Provide the (X, Y) coordinate of the cell's center where the given text is located.  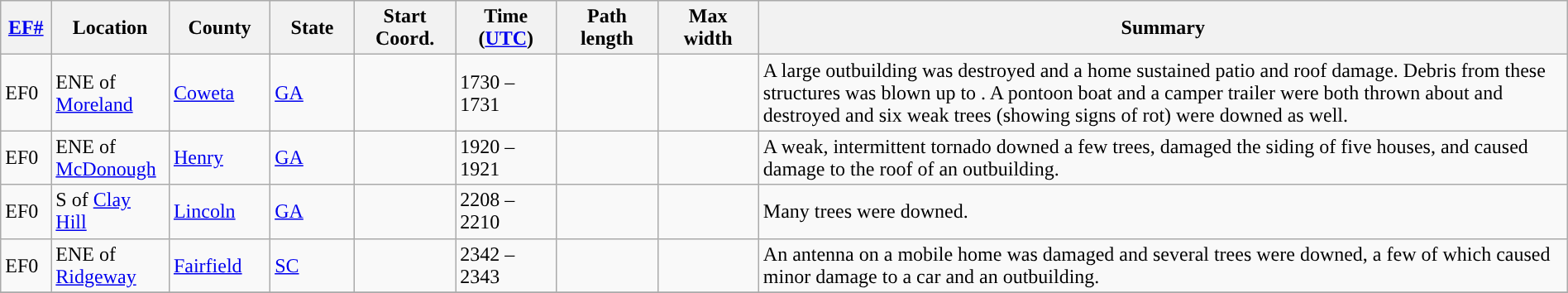
Time (UTC) (506, 28)
Path length (607, 28)
State (313, 28)
Location (111, 28)
Max width (708, 28)
County (219, 28)
Henry (219, 157)
Many trees were downed. (1163, 212)
Summary (1163, 28)
1920 – 1921 (506, 157)
EF# (26, 28)
2342 – 2343 (506, 265)
ENE of McDonough (111, 157)
ENE of Ridgeway (111, 265)
1730 – 1731 (506, 93)
Coweta (219, 93)
A weak, intermittent tornado downed a few trees, damaged the siding of five houses, and caused damage to the roof of an outbuilding. (1163, 157)
Start Coord. (404, 28)
ENE of Moreland (111, 93)
SC (313, 265)
Lincoln (219, 212)
Fairfield (219, 265)
An antenna on a mobile home was damaged and several trees were downed, a few of which caused minor damage to a car and an outbuilding. (1163, 265)
S of Clay Hill (111, 212)
2208 – 2210 (506, 212)
